Output the (x, y) coordinate of the center of the cell containing the given text.  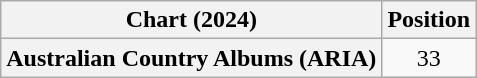
Australian Country Albums (ARIA) (192, 58)
33 (429, 58)
Position (429, 20)
Chart (2024) (192, 20)
